Scan for the cell matching the given text and deliver its [x, y] coordinate at center. 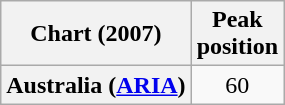
60 [237, 85]
Peakposition [237, 34]
Australia (ARIA) [96, 85]
Chart (2007) [96, 34]
